Provide the [X, Y] coordinate of the cell's center where the given text is located.  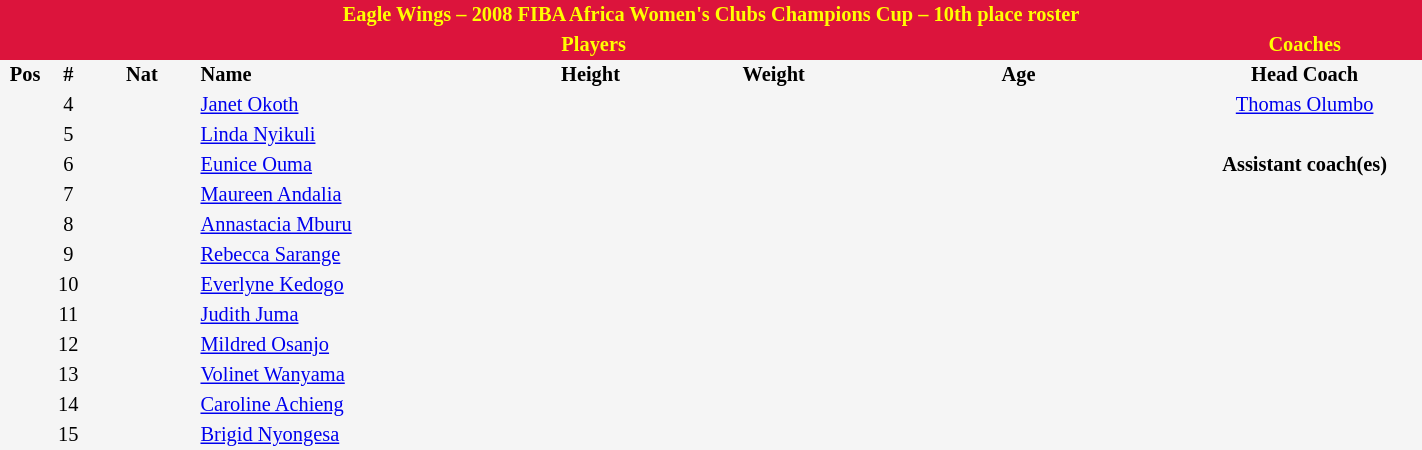
15 [68, 435]
Eunice Ouma [340, 165]
13 [68, 375]
Age [1019, 75]
12 [68, 345]
Head Coach [1304, 75]
Annastacia Mburu [340, 225]
Thomas Olumbo [1304, 105]
Height [591, 75]
Weight [774, 75]
Maureen Andalia [340, 195]
Janet Okoth [340, 105]
Caroline Achieng [340, 405]
Pos [25, 75]
Mildred Osanjo [340, 345]
Brigid Nyongesa [340, 435]
Volinet Wanyama [340, 375]
4 [68, 105]
9 [68, 255]
Linda Nyikuli [340, 135]
Rebecca Sarange [340, 255]
5 [68, 135]
Assistant coach(es) [1304, 165]
Coaches [1304, 45]
14 [68, 405]
8 [68, 225]
Eagle Wings – 2008 FIBA Africa Women's Clubs Champions Cup – 10th place roster [711, 15]
Everlyne Kedogo [340, 285]
11 [68, 315]
10 [68, 285]
Judith Juma [340, 315]
Players [594, 45]
7 [68, 195]
Nat [142, 75]
# [68, 75]
Name [340, 75]
6 [68, 165]
